Capture the cell that displays the provided text and extract its (x, y) central coordinate. 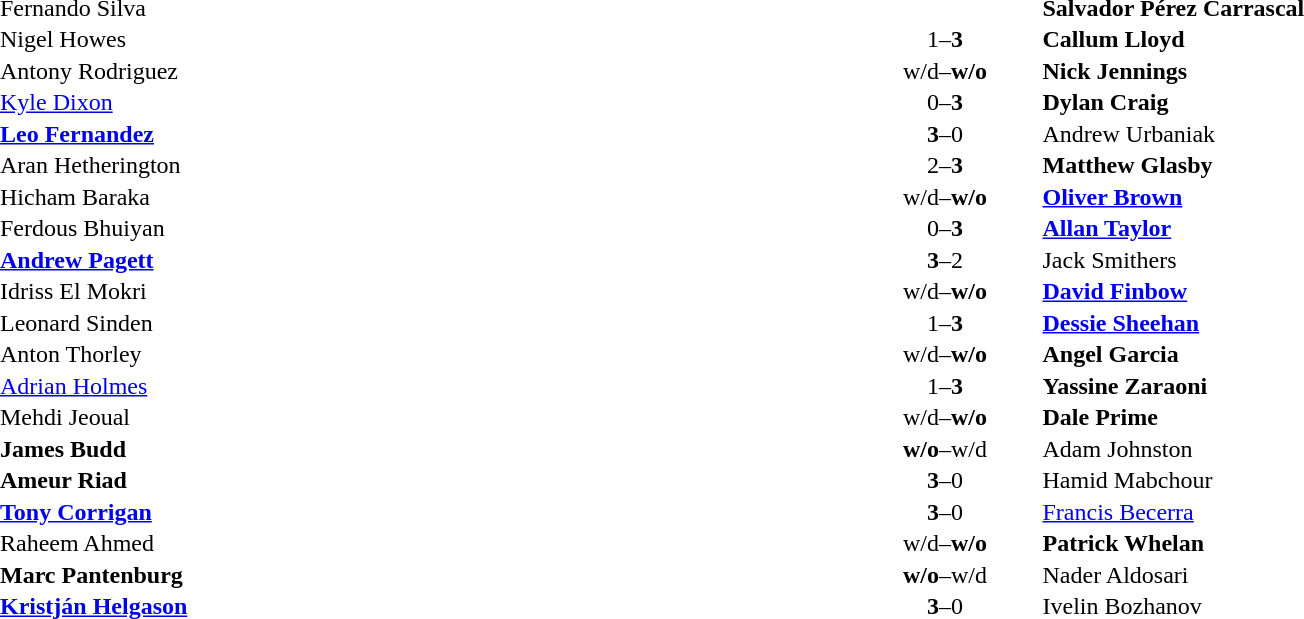
2–3 (944, 165)
3–2 (944, 260)
